Extract the (X, Y) coordinate from the center of the cell holding the provided text.  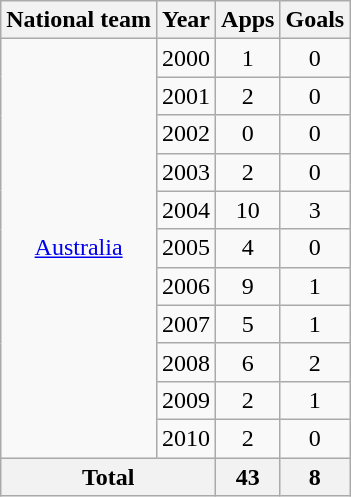
2009 (186, 400)
8 (315, 477)
Total (108, 477)
43 (248, 477)
2010 (186, 438)
Apps (248, 20)
2006 (186, 286)
9 (248, 286)
2004 (186, 210)
2000 (186, 58)
2002 (186, 134)
2008 (186, 362)
10 (248, 210)
5 (248, 324)
4 (248, 248)
2003 (186, 172)
Goals (315, 20)
National team (79, 20)
2001 (186, 96)
3 (315, 210)
2007 (186, 324)
6 (248, 362)
2005 (186, 248)
Year (186, 20)
Australia (79, 248)
